From the cell containing the given text, extract its center point as (x, y) coordinate. 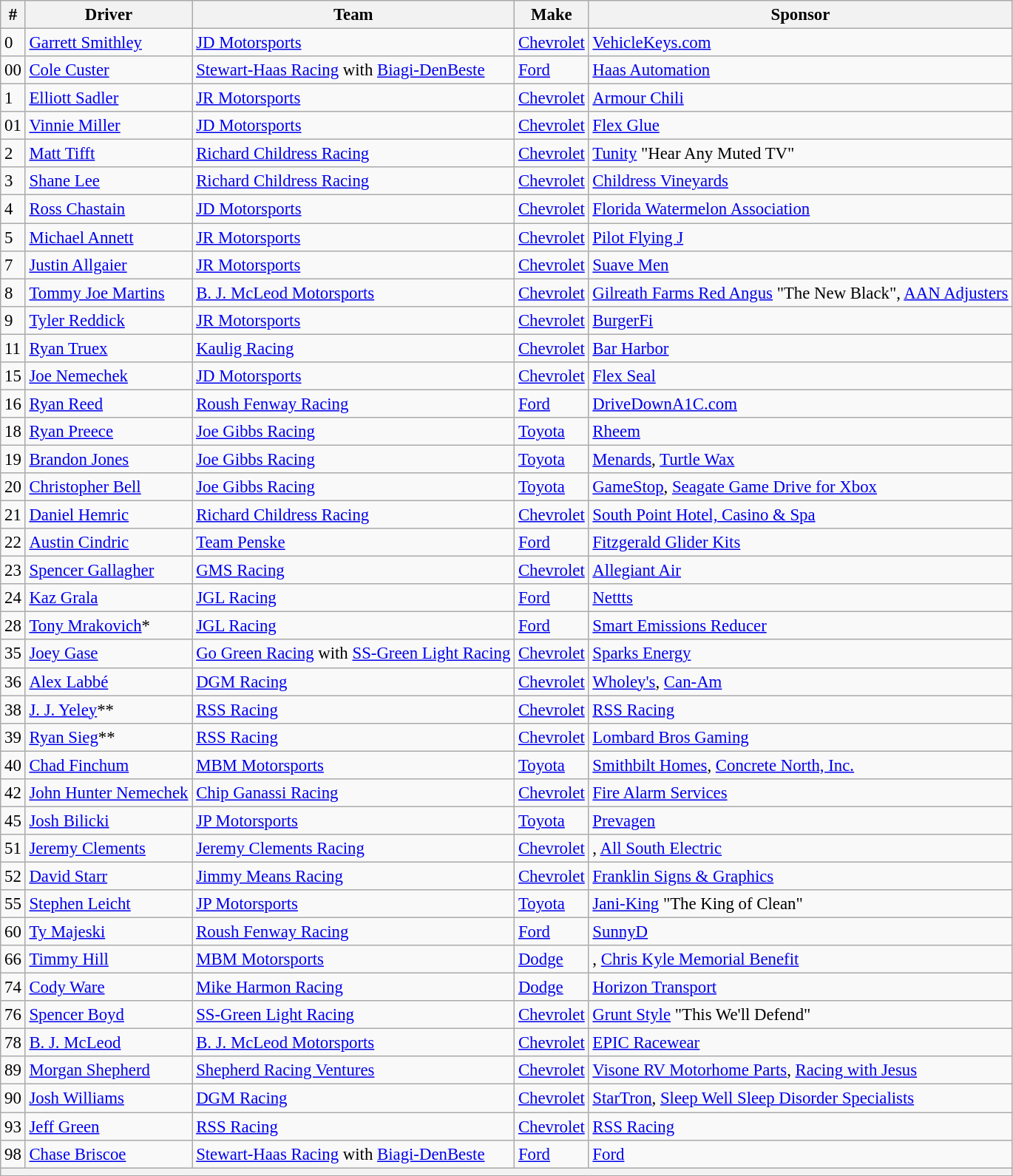
Nettts (800, 598)
GameStop, Seagate Game Drive for Xbox (800, 487)
52 (13, 876)
Make (552, 15)
Shepherd Racing Ventures (353, 1071)
90 (13, 1098)
Tony Mrakovich* (109, 626)
Morgan Shepherd (109, 1071)
Michael Annett (109, 237)
Daniel Hemric (109, 515)
Fire Alarm Services (800, 793)
Ross Chastain (109, 209)
19 (13, 459)
Joe Nemechek (109, 376)
Jeremy Clements (109, 849)
SS-Green Light Racing (353, 1015)
Team Penske (353, 543)
Ty Majeski (109, 932)
Mike Harmon Racing (353, 988)
Tommy Joe Martins (109, 293)
11 (13, 348)
Allegiant Air (800, 571)
Florida Watermelon Association (800, 209)
Flex Seal (800, 376)
SunnyD (800, 932)
Bar Harbor (800, 348)
Ryan Truex (109, 348)
Josh Williams (109, 1098)
18 (13, 432)
Ryan Sieg** (109, 737)
Pilot Flying J (800, 237)
98 (13, 1154)
# (13, 15)
28 (13, 626)
8 (13, 293)
Brandon Jones (109, 459)
BurgerFi (800, 320)
Stephen Leicht (109, 904)
40 (13, 765)
36 (13, 682)
Team (353, 15)
39 (13, 737)
Tunity "Hear Any Muted TV" (800, 154)
Lombard Bros Gaming (800, 737)
Spencer Boyd (109, 1015)
Kaulig Racing (353, 348)
David Starr (109, 876)
7 (13, 265)
Austin Cindric (109, 543)
John Hunter Nemechek (109, 793)
Justin Allgaier (109, 265)
Jani-King "The King of Clean" (800, 904)
Rheem (800, 432)
Franklin Signs & Graphics (800, 876)
Gilreath Farms Red Angus "The New Black", AAN Adjusters (800, 293)
DriveDownA1C.com (800, 404)
Flex Glue (800, 126)
4 (13, 209)
38 (13, 710)
Josh Bilicki (109, 820)
Childress Vineyards (800, 181)
Sparks Energy (800, 654)
Spencer Gallagher (109, 571)
21 (13, 515)
Timmy Hill (109, 959)
Grunt Style "This We'll Defend" (800, 1015)
74 (13, 988)
Menards, Turtle Wax (800, 459)
Christopher Bell (109, 487)
45 (13, 820)
Vinnie Miller (109, 126)
Alex Labbé (109, 682)
B. J. McLeod (109, 1043)
Driver (109, 15)
Matt Tifft (109, 154)
78 (13, 1043)
42 (13, 793)
Wholey's, Can-Am (800, 682)
16 (13, 404)
Tyler Reddick (109, 320)
Elliott Sadler (109, 98)
9 (13, 320)
Cole Custer (109, 70)
South Point Hotel, Casino & Spa (800, 515)
2 (13, 154)
Joey Gase (109, 654)
VehicleKeys.com (800, 43)
Cody Ware (109, 988)
1 (13, 98)
Horizon Transport (800, 988)
Kaz Grala (109, 598)
Smart Emissions Reducer (800, 626)
24 (13, 598)
0 (13, 43)
EPIC Racewear (800, 1043)
5 (13, 237)
Visone RV Motorhome Parts, Racing with Jesus (800, 1071)
Fitzgerald Glider Kits (800, 543)
Shane Lee (109, 181)
, All South Electric (800, 849)
60 (13, 932)
Chad Finchum (109, 765)
66 (13, 959)
55 (13, 904)
Jeremy Clements Racing (353, 849)
Haas Automation (800, 70)
Prevagen (800, 820)
00 (13, 70)
51 (13, 849)
35 (13, 654)
23 (13, 571)
Armour Chili (800, 98)
93 (13, 1126)
GMS Racing (353, 571)
15 (13, 376)
Chase Briscoe (109, 1154)
Jimmy Means Racing (353, 876)
76 (13, 1015)
22 (13, 543)
01 (13, 126)
Ryan Preece (109, 432)
StarTron, Sleep Well Sleep Disorder Specialists (800, 1098)
Go Green Racing with SS-Green Light Racing (353, 654)
Ryan Reed (109, 404)
3 (13, 181)
Jeff Green (109, 1126)
Chip Ganassi Racing (353, 793)
Suave Men (800, 265)
20 (13, 487)
J. J. Yeley** (109, 710)
Smithbilt Homes, Concrete North, Inc. (800, 765)
Garrett Smithley (109, 43)
, Chris Kyle Memorial Benefit (800, 959)
89 (13, 1071)
Sponsor (800, 15)
